Detect which cell encompasses the target text, then output its (X, Y) center coordinate. 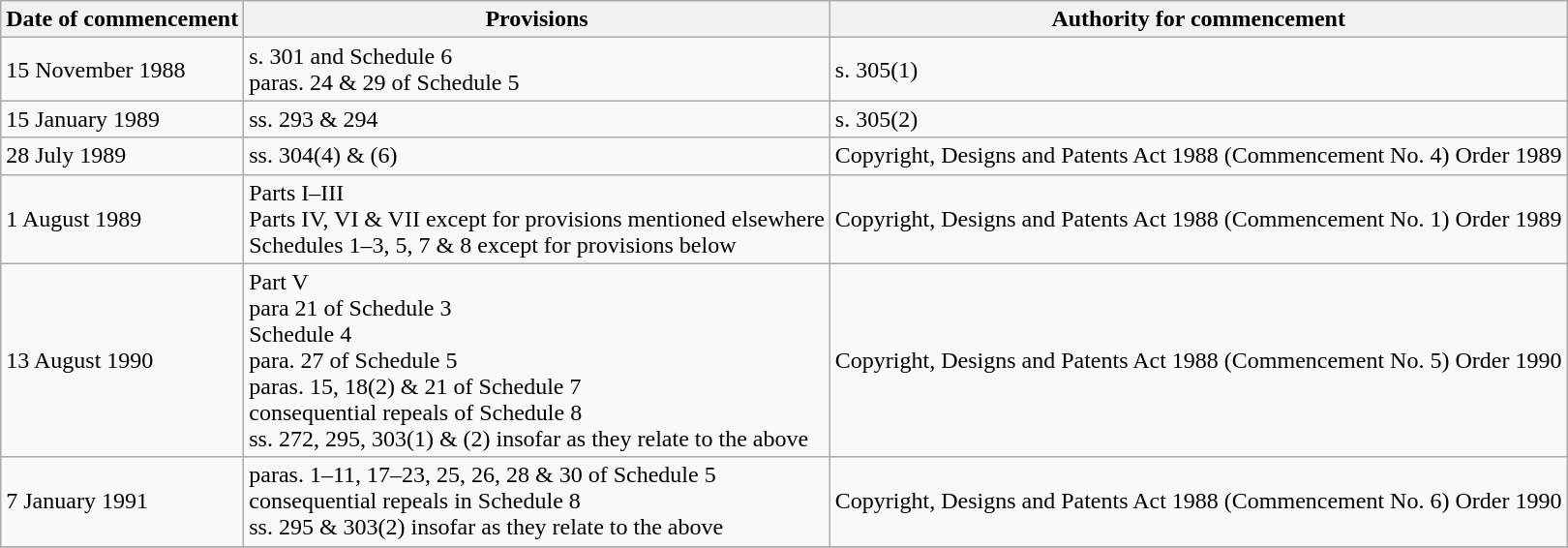
s. 305(2) (1198, 119)
Authority for commencement (1198, 19)
28 July 1989 (122, 156)
13 August 1990 (122, 360)
Date of commencement (122, 19)
s. 305(1) (1198, 70)
1 August 1989 (122, 219)
Copyright, Designs and Patents Act 1988 (Commencement No. 5) Order 1990 (1198, 360)
Copyright, Designs and Patents Act 1988 (Commencement No. 1) Order 1989 (1198, 219)
Provisions (537, 19)
Copyright, Designs and Patents Act 1988 (Commencement No. 4) Order 1989 (1198, 156)
s. 301 and Schedule 6paras. 24 & 29 of Schedule 5 (537, 70)
Copyright, Designs and Patents Act 1988 (Commencement No. 6) Order 1990 (1198, 502)
paras. 1–11, 17–23, 25, 26, 28 & 30 of Schedule 5consequential repeals in Schedule 8ss. 295 & 303(2) insofar as they relate to the above (537, 502)
Parts I–IIIParts IV, VI & VII except for provisions mentioned elsewhereSchedules 1–3, 5, 7 & 8 except for provisions below (537, 219)
7 January 1991 (122, 502)
15 November 1988 (122, 70)
15 January 1989 (122, 119)
ss. 293 & 294 (537, 119)
ss. 304(4) & (6) (537, 156)
